Locate the cell with the specified text and output its (X, Y) center coordinate. 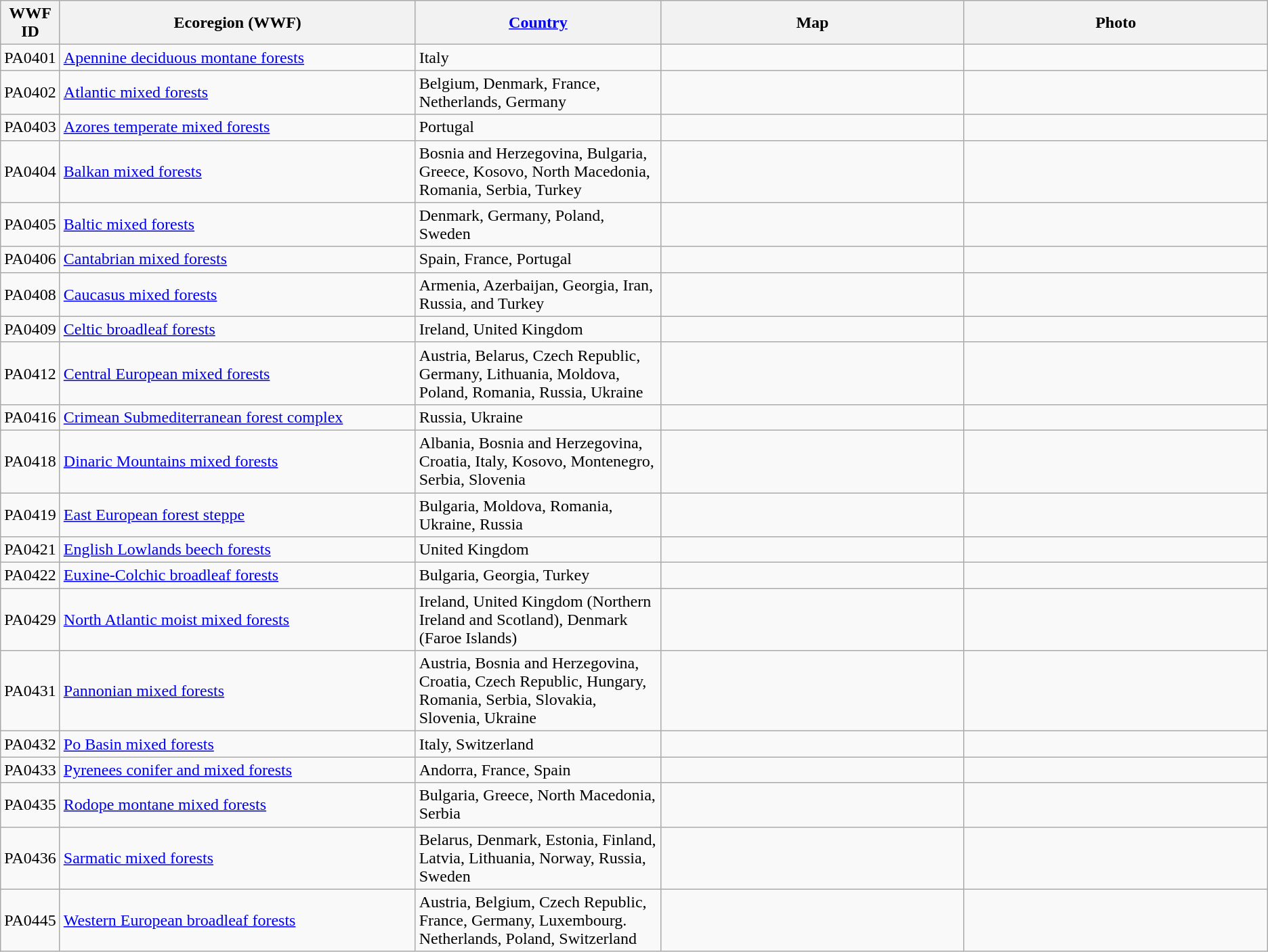
Central European mixed forests (237, 373)
Ireland, United Kingdom (538, 329)
Country (538, 23)
Balkan mixed forests (237, 171)
Austria, Belarus, Czech Republic, Germany, Lithuania, Moldova, Poland, Romania, Russia, Ukraine (538, 373)
PA0429 (30, 620)
Rodope montane mixed forests (237, 804)
Austria, Belgium, Czech Republic, France, Germany, Luxembourg. Netherlands, Poland, Switzerland (538, 920)
Caucasus mixed forests (237, 294)
Italy, Switzerland (538, 744)
Spain, France, Portugal (538, 259)
Baltic mixed forests (237, 225)
PA0401 (30, 58)
PA0402 (30, 92)
North Atlantic moist mixed forests (237, 620)
PA0432 (30, 744)
PA0419 (30, 515)
Po Basin mixed forests (237, 744)
Ecoregion (WWF) (237, 23)
Pannonian mixed forests (237, 691)
Photo (1116, 23)
Western European broadleaf forests (237, 920)
Bosnia and Herzegovina, Bulgaria, Greece, Kosovo, North Macedonia, Romania, Serbia, Turkey (538, 171)
PA0418 (30, 461)
Russia, Ukraine (538, 417)
Austria, Bosnia and Herzegovina, Croatia, Czech Republic, Hungary, Romania, Serbia, Slovakia, Slovenia, Ukraine (538, 691)
PA0412 (30, 373)
PA0422 (30, 576)
PA0416 (30, 417)
Sarmatic mixed forests (237, 858)
Albania, Bosnia and Herzegovina, Croatia, Italy, Kosovo, Montenegro, Serbia, Slovenia (538, 461)
PA0403 (30, 127)
PA0409 (30, 329)
Armenia, Azerbaijan, Georgia, Iran, Russia, and Turkey (538, 294)
Italy (538, 58)
Bulgaria, Greece, North Macedonia, Serbia (538, 804)
Belgium, Denmark, France, Netherlands, Germany (538, 92)
PA0431 (30, 691)
Denmark, Germany, Poland, Sweden (538, 225)
WWF ID (30, 23)
Portugal (538, 127)
PA0435 (30, 804)
PA0436 (30, 858)
PA0405 (30, 225)
Belarus, Denmark, Estonia, Finland, Latvia, Lithuania, Norway, Russia, Sweden (538, 858)
PA0433 (30, 770)
PA0406 (30, 259)
PA0445 (30, 920)
Crimean Submediterranean forest complex (237, 417)
Azores temperate mixed forests (237, 127)
Bulgaria, Georgia, Turkey (538, 576)
Map (813, 23)
Dinaric Mountains mixed forests (237, 461)
Ireland, United Kingdom (Northern Ireland and Scotland), Denmark (Faroe Islands) (538, 620)
United Kingdom (538, 550)
Celtic broadleaf forests (237, 329)
PA0421 (30, 550)
Bulgaria, Moldova, Romania, Ukraine, Russia (538, 515)
Apennine deciduous montane forests (237, 58)
Euxine-Colchic broadleaf forests (237, 576)
Andorra, France, Spain (538, 770)
Cantabrian mixed forests (237, 259)
PA0408 (30, 294)
East European forest steppe (237, 515)
Pyrenees conifer and mixed forests (237, 770)
Atlantic mixed forests (237, 92)
PA0404 (30, 171)
English Lowlands beech forests (237, 550)
